Output the (X, Y) coordinate of the center of the cell containing the given text.  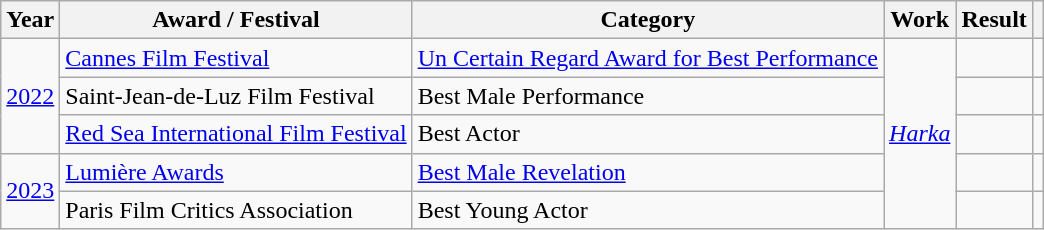
Result (994, 20)
Best Male Revelation (648, 172)
Saint-Jean-de-Luz Film Festival (236, 96)
Best Male Performance (648, 96)
Harka (920, 134)
Work (920, 20)
Award / Festival (236, 20)
Year (30, 20)
Lumière Awards (236, 172)
Cannes Film Festival (236, 58)
2023 (30, 191)
Best Young Actor (648, 210)
Best Actor (648, 134)
Un Certain Regard Award for Best Performance (648, 58)
Category (648, 20)
Red Sea International Film Festival (236, 134)
2022 (30, 96)
Paris Film Critics Association (236, 210)
